Scan for the cell matching the given text and deliver its (X, Y) coordinate at center. 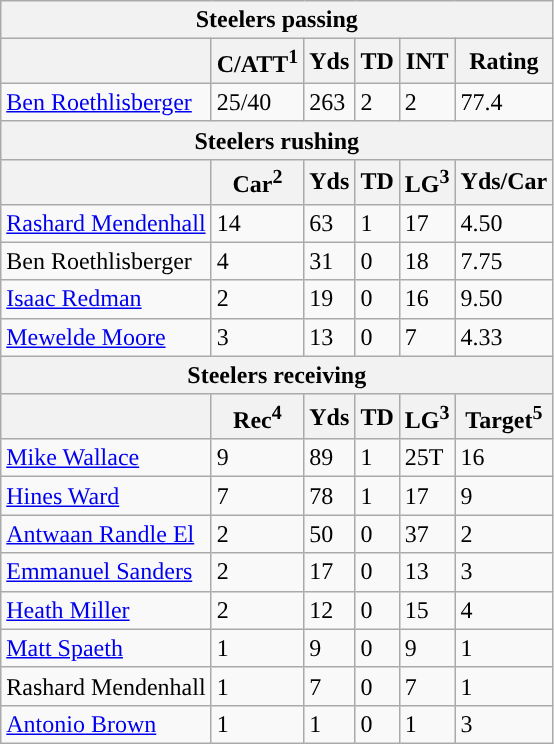
Yds/Car (504, 182)
Target5 (504, 416)
7.75 (504, 261)
263 (330, 102)
Emmanuel Sanders (106, 572)
Matt Spaeth (106, 648)
18 (427, 261)
Hines Ward (106, 496)
Steelers receiving (277, 375)
78 (330, 496)
77.4 (504, 102)
9.50 (504, 299)
25T (427, 458)
Mike Wallace (106, 458)
Rating (504, 62)
Antonio Brown (106, 724)
12 (330, 610)
25/40 (258, 102)
Steelers rushing (277, 140)
37 (427, 534)
Heath Miller (106, 610)
14 (258, 223)
19 (330, 299)
Isaac Redman (106, 299)
Mewelde Moore (106, 337)
89 (330, 458)
50 (330, 534)
Car2 (258, 182)
Rec4 (258, 416)
Steelers passing (277, 20)
63 (330, 223)
31 (330, 261)
15 (427, 610)
C/ATT1 (258, 62)
4.50 (504, 223)
Antwaan Randle El (106, 534)
INT (427, 62)
4.33 (504, 337)
